Detect which cell encompasses the target text, then output its (x, y) center coordinate. 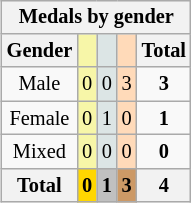
Gender (40, 51)
Medals by gender (96, 17)
Male (40, 84)
Female (40, 118)
4 (164, 185)
Mixed (40, 152)
